Identify which cell holds the provided text, then report its (x, y) central coordinate. 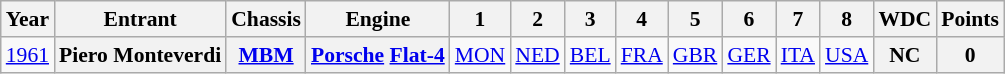
NED (537, 55)
7 (798, 19)
3 (590, 19)
0 (970, 55)
2 (537, 19)
NC (904, 55)
1961 (28, 55)
Points (970, 19)
8 (846, 19)
MON (480, 55)
1 (480, 19)
Porsche Flat-4 (378, 55)
GBR (696, 55)
6 (748, 19)
BEL (590, 55)
MBM (266, 55)
WDC (904, 19)
4 (642, 19)
USA (846, 55)
Entrant (140, 19)
ITA (798, 55)
GER (748, 55)
Engine (378, 19)
Year (28, 19)
Piero Monteverdi (140, 55)
FRA (642, 55)
Chassis (266, 19)
5 (696, 19)
